For the text-containing cell, return its midpoint in (x, y) coordinate format. 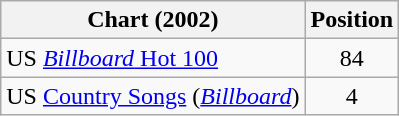
84 (352, 58)
US Billboard Hot 100 (153, 58)
4 (352, 96)
US Country Songs (Billboard) (153, 96)
Chart (2002) (153, 20)
Position (352, 20)
